From the cell containing the given text, extract its center point as [x, y] coordinate. 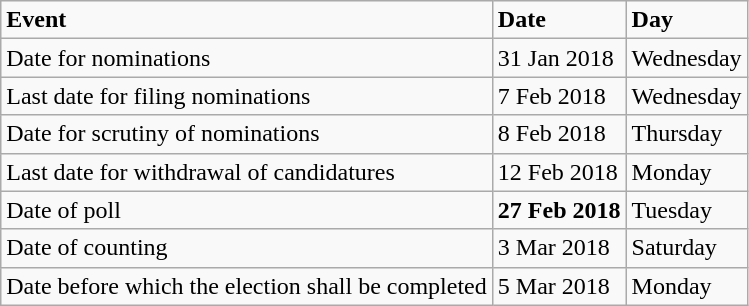
27 Feb 2018 [559, 210]
Day [686, 20]
5 Mar 2018 [559, 286]
Date of poll [247, 210]
8 Feb 2018 [559, 134]
Last date for withdrawal of candidatures [247, 172]
Event [247, 20]
12 Feb 2018 [559, 172]
31 Jan 2018 [559, 58]
Date for nominations [247, 58]
3 Mar 2018 [559, 248]
7 Feb 2018 [559, 96]
Tuesday [686, 210]
Date for scrutiny of nominations [247, 134]
Thursday [686, 134]
Saturday [686, 248]
Last date for filing nominations [247, 96]
Date before which the election shall be completed [247, 286]
Date of counting [247, 248]
Date [559, 20]
